Provide the [x, y] coordinate of the cell's center where the given text is located.  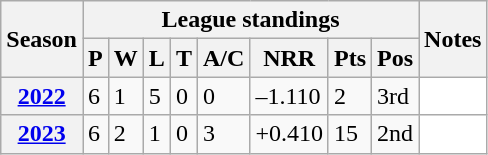
3rd [396, 96]
NRR [290, 58]
Pts [350, 58]
A/C [223, 58]
2023 [42, 134]
3 [223, 134]
5 [156, 96]
2nd [396, 134]
P [95, 58]
T [184, 58]
Season [42, 39]
+0.410 [290, 134]
League standings [250, 20]
W [126, 58]
Pos [396, 58]
2022 [42, 96]
L [156, 58]
Notes [453, 39]
15 [350, 134]
–1.110 [290, 96]
